Provide the [X, Y] coordinate of the cell's center where the given text is located.  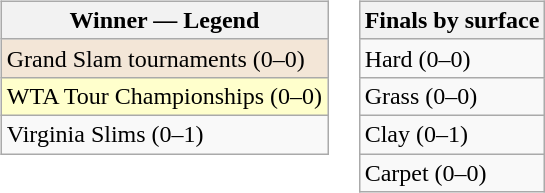
Grand Slam tournaments (0–0) [164, 58]
Grass (0–0) [452, 96]
Hard (0–0) [452, 58]
Carpet (0–0) [452, 173]
Virginia Slims (0–1) [164, 134]
Winner — Legend [164, 20]
Clay (0–1) [452, 134]
Finals by surface [452, 20]
WTA Tour Championships (0–0) [164, 96]
